From the cell containing the given text, extract its center point as (x, y) coordinate. 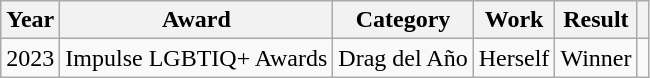
Category (403, 20)
Herself (514, 58)
2023 (30, 58)
Impulse LGBTIQ+ Awards (196, 58)
Award (196, 20)
Year (30, 20)
Result (596, 20)
Drag del Año (403, 58)
Winner (596, 58)
Work (514, 20)
